For the text-containing cell, return its midpoint in [x, y] coordinate format. 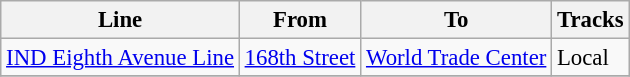
World Trade Center [456, 58]
Line [120, 20]
From [300, 20]
Tracks [590, 20]
To [456, 20]
IND Eighth Avenue Line [120, 58]
168th Street [300, 58]
Local [590, 58]
